Output the [X, Y] coordinate of the center of the cell containing the given text.  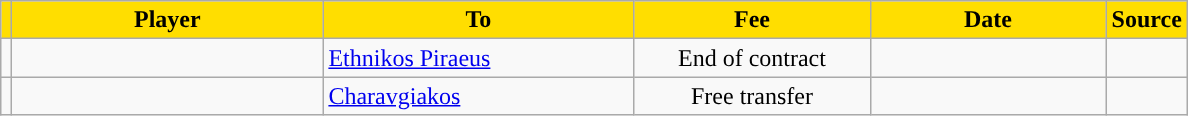
Free transfer [752, 96]
Charavgiakos [478, 96]
Source [1146, 20]
Player [168, 20]
Ethnikos Piraeus [478, 58]
Fee [752, 20]
End of contract [752, 58]
To [478, 20]
Date [988, 20]
